Pinpoint the cell where the given text exists, returning its [X, Y] midpoint coordinate. 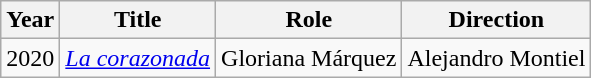
Title [138, 20]
La corazonada [138, 58]
Year [30, 20]
Gloriana Márquez [309, 58]
2020 [30, 58]
Alejandro Montiel [496, 58]
Role [309, 20]
Direction [496, 20]
